Determine the (x, y) coordinate at the center of the cell enclosing the given text.  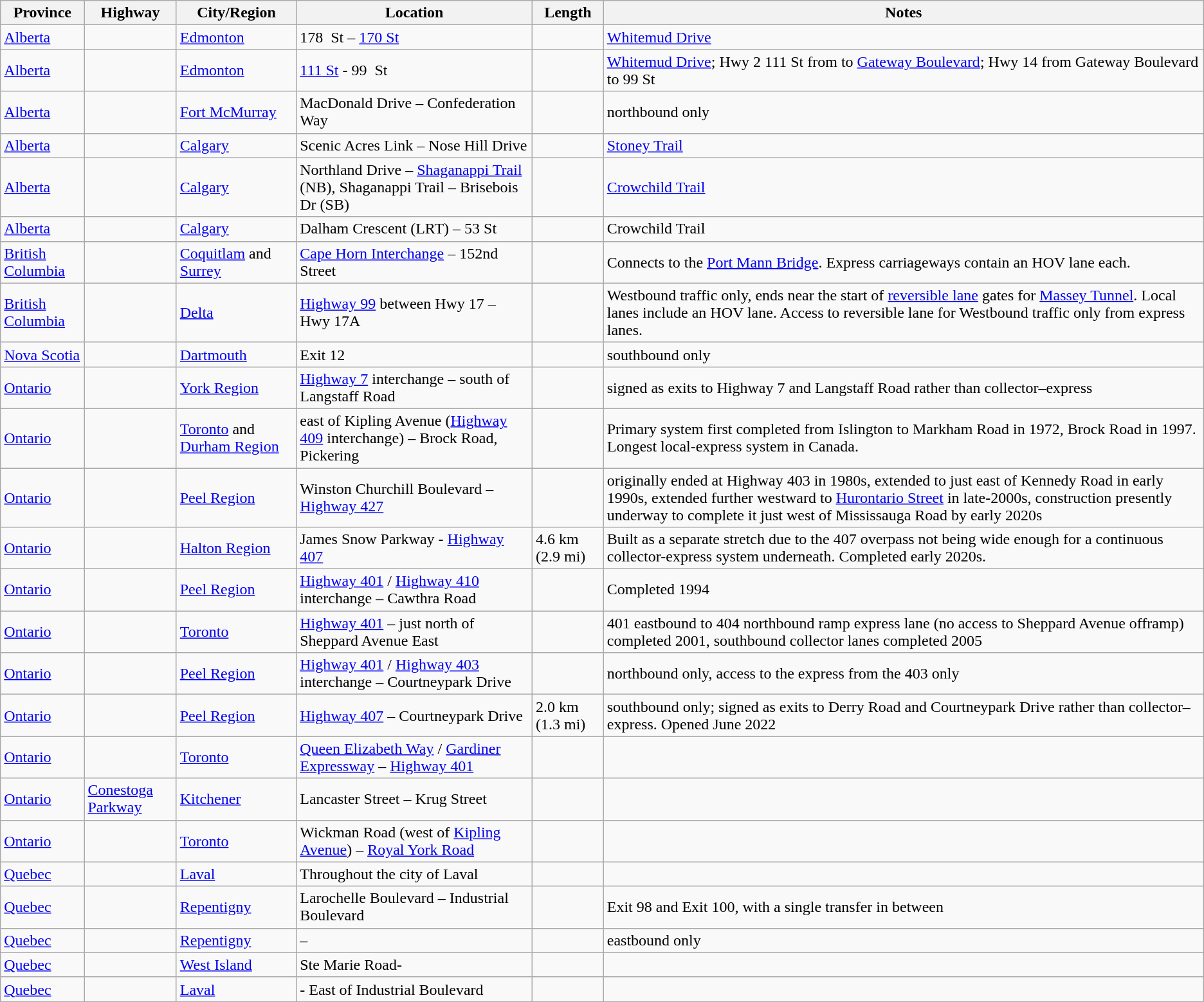
Conestoga Parkway (130, 799)
Province (42, 13)
York Region (236, 387)
Highway 99 between Hwy 17 – Hwy 17A (414, 313)
Highway (130, 13)
Length (569, 13)
Queen Elizabeth Way / Gardiner Expressway – Highway 401 (414, 758)
James Snow Parkway - Highway 407 (414, 548)
Halton Region (236, 548)
signed as exits to Highway 7 and Langstaff Road rather than collector–express (903, 387)
Highway 401 – just north of Sheppard Avenue East (414, 632)
Winston Churchill Boulevard – Highway 427 (414, 498)
Exit 98 and Exit 100, with a single transfer in between (903, 907)
Highway 401 / Highway 403 interchange – Courtneypark Drive (414, 674)
southbound only; signed as exits to Derry Road and Courtneypark Drive rather than collector–express. Opened June 2022 (903, 715)
- East of Industrial Boulevard (414, 989)
Ste Marie Road- (414, 965)
Wickman Road (west of Kipling Avenue) – Royal York Road (414, 841)
Throughout the city of Laval (414, 874)
4.6 km(2.9 mi) (569, 548)
West Island (236, 965)
eastbound only (903, 940)
Completed 1994 (903, 590)
Kitchener (236, 799)
MacDonald Drive – Confederation Way (414, 112)
northbound only, access to the express from the 403 only (903, 674)
Highway 407 – Courtneypark Drive (414, 715)
east of Kipling Avenue (Highway 409 interchange) – Brock Road, Pickering (414, 438)
Larochelle Boulevard – Industrial Boulevard (414, 907)
Cape Horn Interchange – 152nd Street (414, 262)
Scenic Acres Link – Nose Hill Drive (414, 145)
Primary system first completed from Islington to Markham Road in 1972, Brock Road in 1997. Longest local-express system in Canada. (903, 438)
– (414, 940)
Dalham Crescent (LRT) – 53 St (414, 229)
111 St - 99 St (414, 71)
401 eastbound to 404 northbound ramp express lane (no access to Sheppard Avenue offramp) completed 2001, southbound collector lanes completed 2005 (903, 632)
Coquitlam and Surrey (236, 262)
Stoney Trail (903, 145)
Highway 7 interchange – south of Langstaff Road (414, 387)
178 St – 170 St (414, 37)
Highway 401 / Highway 410 interchange – Cawthra Road (414, 590)
Notes (903, 13)
Whitemud Drive; Hwy 2 111 St from to Gateway Boulevard; Hwy 14 from Gateway Boulevard to 99 St (903, 71)
City/Region (236, 13)
Northland Drive – Shaganappi Trail (NB), Shaganappi Trail – Brisebois Dr (SB) (414, 187)
Lancaster Street – Krug Street (414, 799)
Fort McMurray (236, 112)
southbound only (903, 354)
Toronto and Durham Region (236, 438)
Location (414, 13)
Nova Scotia (42, 354)
Dartmouth (236, 354)
Whitemud Drive (903, 37)
2.0 km (1.3 mi) (569, 715)
Connects to the Port Mann Bridge. Express carriageways contain an HOV lane each. (903, 262)
northbound only (903, 112)
Delta (236, 313)
Exit 12 (414, 354)
